Search for the cell housing the specified text and yield its (x, y) center coordinate. 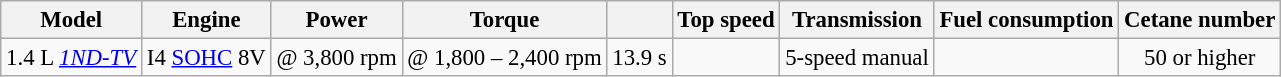
50 or higher (1200, 58)
5-speed manual (857, 58)
Transmission (857, 20)
Cetane number (1200, 20)
Top speed (726, 20)
Fuel consumption (1026, 20)
@ 3,800 rpm (336, 58)
Engine (207, 20)
I4 SOHC 8V (207, 58)
@ 1,800 – 2,400 rpm (504, 58)
Power (336, 20)
Torque (504, 20)
Model (72, 20)
1.4 L 1ND-TV (72, 58)
13.9 s (640, 58)
